Identify which cell holds the provided text, then report its [X, Y] central coordinate. 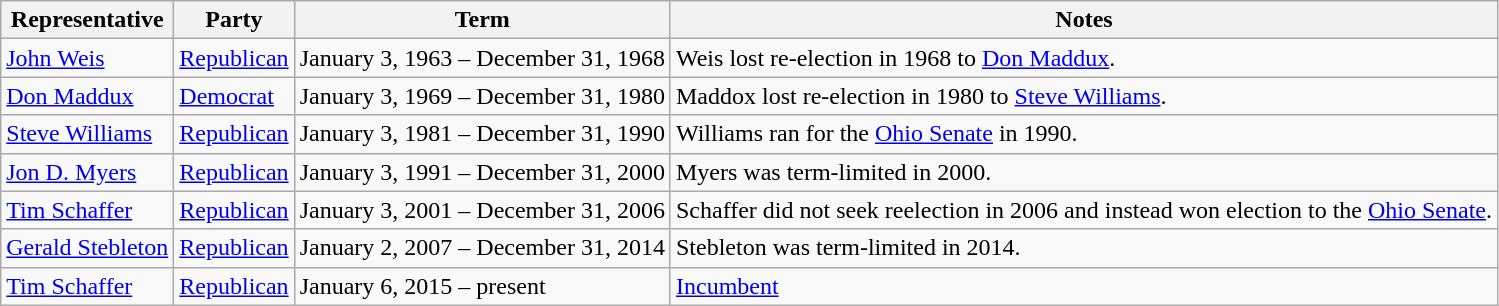
Democrat [234, 96]
January 3, 2001 – December 31, 2006 [482, 210]
Jon D. Myers [88, 172]
Incumbent [1084, 286]
Weis lost re-election in 1968 to Don Maddux. [1084, 58]
Williams ran for the Ohio Senate in 1990. [1084, 134]
January 3, 1981 – December 31, 1990 [482, 134]
Notes [1084, 20]
John Weis [88, 58]
Term [482, 20]
January 3, 1963 – December 31, 1968 [482, 58]
January 6, 2015 – present [482, 286]
Steve Williams [88, 134]
Myers was term-limited in 2000. [1084, 172]
January 2, 2007 – December 31, 2014 [482, 248]
Schaffer did not seek reelection in 2006 and instead won election to the Ohio Senate. [1084, 210]
Maddox lost re-election in 1980 to Steve Williams. [1084, 96]
Don Maddux [88, 96]
Gerald Stebleton [88, 248]
Representative [88, 20]
Stebleton was term-limited in 2014. [1084, 248]
January 3, 1991 – December 31, 2000 [482, 172]
January 3, 1969 – December 31, 1980 [482, 96]
Party [234, 20]
